Capture the cell that displays the provided text and extract its (X, Y) central coordinate. 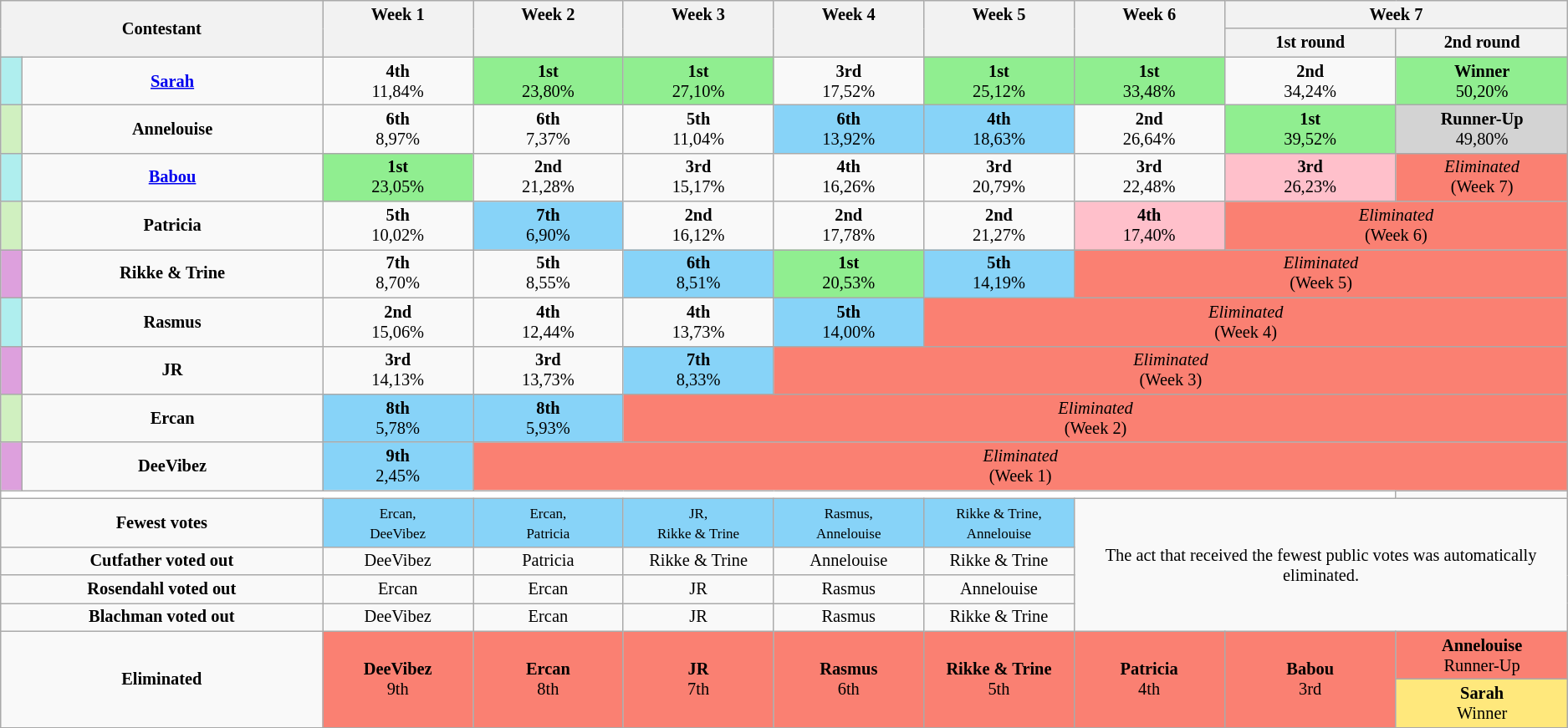
4th 11,84% (398, 81)
Eliminated(Week 3) (1171, 370)
Week 7 (1397, 14)
Week 5 (999, 28)
1st 20,53% (849, 273)
Rikke & Trine5th (999, 679)
8th 5,78% (398, 418)
7th 8,70% (398, 273)
Fewest votes (162, 522)
DeeVibez9th (398, 679)
Ercan,Patricia (549, 522)
Eliminated(Week 6) (1397, 226)
Week 1 (398, 28)
JR7th (698, 679)
3rd 26,23% (1310, 177)
1st 33,48% (1149, 81)
Runner-Up 49,80% (1482, 129)
8th 5,93% (549, 418)
JR,Rikke & Trine (698, 522)
4th 16,26% (849, 177)
1st 23,80% (549, 81)
1st 25,12% (999, 81)
7th 8,33% (698, 370)
1st 27,10% (698, 81)
3rd 13,73% (549, 370)
Blachman voted out (162, 617)
2nd 21,28% (549, 177)
Eliminated(Week 7) (1482, 177)
1st 39,52% (1310, 129)
3rd 22,48% (1149, 177)
Ercan8th (549, 679)
3rd 15,17% (698, 177)
SarahWinner (1482, 703)
Patricia4th (1149, 679)
6th 7,37% (549, 129)
2nd 17,78% (849, 226)
6th 13,92% (849, 129)
6th 8,51% (698, 273)
5th 11,04% (698, 129)
Cutfather voted out (162, 561)
Ercan,DeeVibez (398, 522)
1st round (1310, 43)
Eliminated(Week 5) (1321, 273)
Rasmus,Annelouise (849, 522)
5th 10,02% (398, 226)
3rd 17,52% (849, 81)
Rikke & Trine,Annelouise (999, 522)
4th 18,63% (999, 129)
3rd 14,13% (398, 370)
Winner 50,20% (1482, 81)
AnnelouiseRunner-Up (1482, 655)
Eliminated(Week 2) (1096, 418)
1st 23,05% (398, 177)
4th 12,44% (549, 322)
3rd 20,79% (999, 177)
Week 2 (549, 28)
Eliminated(Week 4) (1246, 322)
Week 6 (1149, 28)
Eliminated (162, 679)
2nd 15,06% (398, 322)
Eliminated(Week 1) (1020, 466)
Babou3rd (1310, 679)
7th 6,90% (549, 226)
6th 8,97% (398, 129)
2nd 16,12% (698, 226)
4th 17,40% (1149, 226)
Babou (172, 177)
5th 14,19% (999, 273)
Contestant (162, 28)
Rosendahl voted out (162, 589)
Rasmus6th (849, 679)
2nd 21,27% (999, 226)
5th 8,55% (549, 273)
Week 4 (849, 28)
Week 3 (698, 28)
The act that received the fewest public votes was automatically eliminated. (1321, 565)
9th 2,45% (398, 466)
2nd 26,64% (1149, 129)
2nd 34,24% (1310, 81)
Sarah (172, 81)
2nd round (1482, 43)
5th 14,00% (849, 322)
4th 13,73% (698, 322)
